Identify which cell holds the provided text, then report its [x, y] central coordinate. 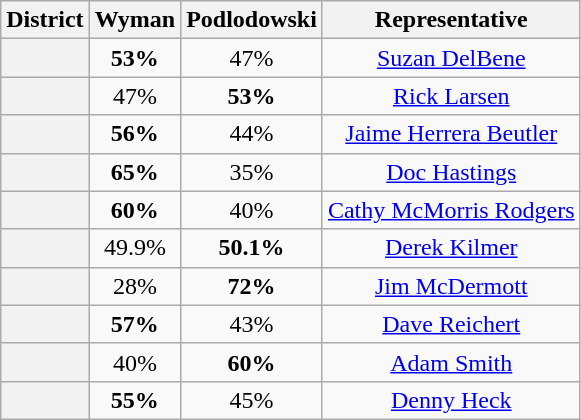
Cathy McMorris Rodgers [451, 210]
Suzan DelBene [451, 58]
Jaime Herrera Beutler [451, 134]
Doc Hastings [451, 172]
45% [252, 400]
57% [135, 324]
65% [135, 172]
50.1% [252, 248]
43% [252, 324]
Adam Smith [451, 362]
Denny Heck [451, 400]
Rick Larsen [451, 96]
Jim McDermott [451, 286]
Wyman [135, 20]
72% [252, 286]
55% [135, 400]
District [45, 20]
Representative [451, 20]
Dave Reichert [451, 324]
Podlodowski [252, 20]
35% [252, 172]
49.9% [135, 248]
Derek Kilmer [451, 248]
28% [135, 286]
56% [135, 134]
44% [252, 134]
